Pinpoint the cell where the given text exists, returning its (X, Y) midpoint coordinate. 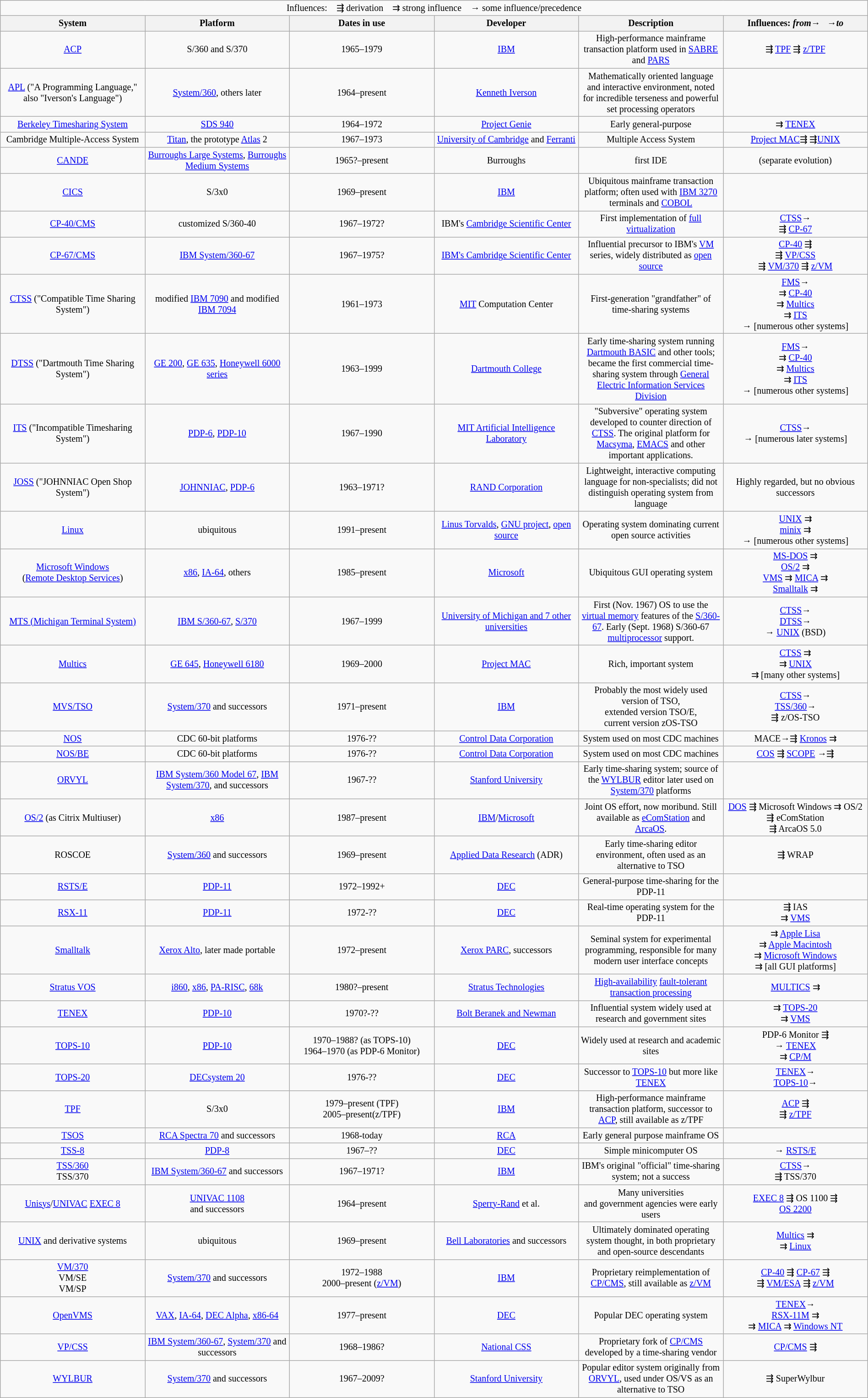
Ubiquitous GUI operating system (651, 573)
IBM System/360-67 and successors (217, 1172)
CTSS→TSS/360→ ⇶ z/OS-TSO (796, 707)
1972-?? (362, 913)
Ultimately dominated operating system thought, in both proprietary and open-source descendants (651, 1241)
NOS/BE (73, 753)
PDP-6 Monitor ⇶→ TENEX ⇉ CP/M (796, 1046)
OS/2 (as Citrix Multiuser) (73, 818)
1980?–present (362, 988)
Lightweight, interactive computing language for non-specialists; did not distinguish operating system from language (651, 487)
Sperry-Rand et al. (506, 1203)
Unisys/UNIVAC EXEC 8 (73, 1203)
Description (651, 24)
IBM System/360-67, System/370 and successors (217, 1347)
1964–1972 (362, 125)
1968-today (362, 1135)
System/360 and successors (217, 855)
1965–1979 (362, 49)
1967–1973 (362, 139)
customized S/360-40 (217, 224)
1961–1973 (362, 304)
High-performance mainframe transaction platform used in SABRE and PARS (651, 49)
DTSS ("Dartmouth Time Sharing System") (73, 369)
MS-DOS ⇉OS/2 ⇉VMS ⇉ MICA ⇉Smalltalk ⇉ (796, 573)
UNIX and derivative systems (73, 1241)
1991–present (362, 530)
Project MAC⇶ ⇶UNIX (796, 139)
Mathematically oriented language and interactive environment, noted for incredible terseness and powerful set processing operators (651, 92)
Xerox Alto, later made portable (217, 950)
Successor to TOPS-10 but more like TENEX (651, 1078)
Widely used at research and academic sites (651, 1046)
1963–1999 (362, 369)
x86 (217, 818)
Berkeley Timesharing System (73, 125)
TOPS-20 (73, 1078)
ORVYL (73, 780)
CTSS→⇶ TSS/370 (796, 1172)
ACP (73, 49)
PDP-8 (217, 1151)
UNIVAC 1108 and successors (217, 1203)
Kenneth Iverson (506, 92)
IBM S/360-67, S/370 (217, 622)
IBM System/360 Model 67, IBM System/370, and successors (217, 780)
JOHNNIAC, PDP-6 (217, 487)
Bolt Beranek and Newman (506, 1013)
⇉ TOPS-20 ⇉ VMS (796, 1013)
1965?–present (362, 160)
Microsoft (506, 573)
Early time-sharing editor environment, often used as an alternative to TSO (651, 855)
JOSS ("JOHNNIAC Open Shop System") (73, 487)
APL ("A Programming Language," also "Iverson's Language") (73, 92)
Seminal system for experimental programming, responsible for many modern user interface concepts (651, 950)
ROSCOE (73, 855)
IBM/Microsoft (506, 818)
Simple minicomputer OS (651, 1151)
GE 645, Honeywell 6180 (217, 664)
1977–present (362, 1316)
⇶ IAS ⇉ VMS (796, 913)
1968–1986? (362, 1347)
CANDE (73, 160)
Influential system widely used at research and government sites (651, 1013)
1969–2000 (362, 664)
Early general purpose mainframe OS (651, 1135)
PDP-6, PDP-10 (217, 434)
"Subversive" operating system developed to counter direction of CTSS. The original platform for Macsyma, EMACS and other important applications. (651, 434)
⇶ WRAP (796, 855)
Linux (73, 530)
TENEX→TOPS-10→ (796, 1078)
TSOS (73, 1135)
Smalltalk (73, 950)
first IDE (651, 160)
1985–present (362, 573)
First-generation "grandfather" of time-sharing systems (651, 304)
CP-40 ⇶⇶ VP/CSS⇶ VM/370 ⇶ z/VM (796, 255)
Multics ⇉ ⇉ Linux (796, 1241)
1967–1975? (362, 255)
⇶ SuperWylbur (796, 1379)
→ RSTS/E (796, 1151)
High-availability fault-tolerant transaction processing (651, 988)
CTSS ("Compatible Time Sharing System") (73, 304)
Influences: from→ →to (796, 24)
GE 200, GE 635, Honeywell 6000 series (217, 369)
⇶ TPF ⇶ z/TPF (796, 49)
Influential precursor to IBM's VM series, widely distributed as open source (651, 255)
1972–19882000–present (z/VM) (362, 1278)
Ubiquitous mainframe transaction platform; often used with IBM 3270 terminals and COBOL (651, 192)
Influences: ⇶ derivation ⇉ strong influence → some influence/precedence (434, 8)
MVS/TSO (73, 707)
Many universities and government agencies were early users (651, 1203)
WYLBUR (73, 1379)
TENEX (73, 1013)
TOPS-10 (73, 1046)
TSS-8 (73, 1151)
MULTICS ⇉ (796, 988)
System (73, 24)
MACE→⇶ Kronos ⇉ (796, 739)
High-performance mainframe transaction platform, successor to ACP, still available as z/TPF (651, 1110)
1987–present (362, 818)
Early time-sharing system; source of the WYLBUR editor later used on System/370 platforms (651, 780)
Early general-purpose (651, 125)
IBM System/360-67 (217, 255)
IBM's original "official" time-sharing system; not a success (651, 1172)
Xerox PARC, successors (506, 950)
Platform (217, 24)
Popular editor system originally from ORVYL, used under OS/VS as an alternative to TSO (651, 1379)
TPF (73, 1110)
DOS ⇶ Microsoft Windows ⇉ OS/2⇶ eComStation⇶ ArcaOS 5.0 (796, 818)
Real-time operating system for the PDP-11 (651, 913)
NOS (73, 739)
CP-40 ⇶ CP-67 ⇶⇶ VM/ESA ⇶ z/VM (796, 1278)
x86, IA-64, others (217, 573)
General-purpose time-sharing for the PDP-11 (651, 886)
EXEC 8 ⇶ OS 1100 ⇶ OS 2200 (796, 1203)
1971–present (362, 707)
Developer (506, 24)
Joint OS effort, now moribund. Still available as eComStation and ArcaOS. (651, 818)
1972–present (362, 950)
S/360 and S/370 (217, 49)
First implementation of full virtualization (651, 224)
RSX-11 (73, 913)
CTSS→⇶ CP-67 (796, 224)
MTS (Michigan Terminal System) (73, 622)
University of Michigan and 7 other universities (506, 622)
Rich, important system (651, 664)
Dates in use (362, 24)
CP-40/CMS (73, 224)
Proprietary fork of CP/CMS developed by a time-sharing vendor (651, 1347)
Dartmouth College (506, 369)
MIT Computation Center (506, 304)
System/360, others later (217, 92)
MIT Artificial Intelligence Laboratory (506, 434)
Popular DEC operating system (651, 1316)
Burroughs (506, 160)
SDS 940 (217, 125)
OpenVMS (73, 1316)
Applied Data Research (ADR) (506, 855)
1967–1971? (362, 1172)
1967-?? (362, 780)
Project Genie (506, 125)
ITS ("Incompatible Timesharing System") (73, 434)
Operating system dominating current open source activities (651, 530)
CTSS ⇉ ⇉ UNIX ⇉ [many other systems] (796, 664)
1970–1988? (as TOPS-10)1964–1970 (as PDP-6 Monitor) (362, 1046)
Titan, the prototype Atlas 2 (217, 139)
Linus Torvalds, GNU project, open source (506, 530)
CTSS→DTSS→→ UNIX (BSD) (796, 622)
VAX, IA-64, DEC Alpha, x86-64 (217, 1316)
1967–1990 (362, 434)
Bell Laboratories and successors (506, 1241)
1967–?? (362, 1151)
Stratus VOS (73, 988)
RAND Corporation (506, 487)
Stratus Technologies (506, 988)
National CSS (506, 1347)
Burroughs Large Systems, Burroughs Medium Systems (217, 160)
1972–1992+ (362, 886)
University of Cambridge and Ferranti (506, 139)
1967–1999 (362, 622)
ACP ⇶⇶ z/TPF (796, 1110)
Multics (73, 664)
First (Nov. 1967) OS to use the virtual memory features of the S/360-67. Early (Sept. 1968) S/360-67 multiprocessor support. (651, 622)
TENEX→ RSX-11M ⇉ ⇉ MICA ⇉ Windows NT (796, 1316)
COS ⇶ SCOPE →⇶ (796, 753)
Probably the most widely used version of TSO,extended version TSO/E,current version zOS-TSO (651, 707)
Microsoft Windows(Remote Desktop Services) (73, 573)
1967–2009? (362, 1379)
1963–1971? (362, 487)
VM/370VM/SEVM/SP (73, 1278)
RCA Spectra 70 and successors (217, 1135)
CTSS→→ [numerous later systems] (796, 434)
CP-67/CMS (73, 255)
Multiple Access System (651, 139)
CP/CMS ⇶ (796, 1347)
(separate evolution) (796, 160)
TSS/360TSS/370 (73, 1172)
i860, x86, PA-RISC, 68k (217, 988)
1979–present (TPF)2005–present(z/TPF) (362, 1110)
1970?-?? (362, 1013)
UNIX ⇉minix ⇉→ [numerous other systems] (796, 530)
Proprietary reimplementation of CP/CMS, still available as z/VM (651, 1278)
RSTS/E (73, 886)
1967–1972? (362, 224)
CICS (73, 192)
Project MAC (506, 664)
modified IBM 7090 and modified IBM 7094 (217, 304)
⇉ TENEX (796, 125)
VP/CSS (73, 1347)
Highly regarded, but no obvious successors (796, 487)
RCA (506, 1135)
⇉ Apple Lisa ⇉ Apple Macintosh ⇉ Microsoft Windows ⇉ [all GUI platforms] (796, 950)
DECsystem 20 (217, 1078)
Cambridge Multiple-Access System (73, 139)
